Capture the cell that displays the provided text and extract its (X, Y) central coordinate. 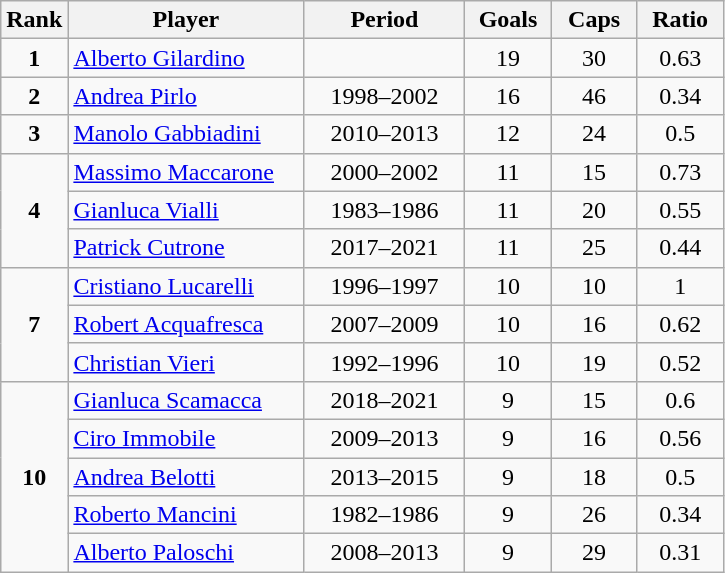
Andrea Pirlo (186, 96)
Manolo Gabbiadini (186, 134)
Period (384, 20)
Massimo Maccarone (186, 172)
Rank (34, 20)
1983–1986 (384, 210)
29 (594, 553)
0.44 (680, 248)
0.62 (680, 324)
18 (594, 477)
Ciro Immobile (186, 438)
24 (594, 134)
Caps (594, 20)
0.6 (680, 400)
1996–1997 (384, 286)
Ratio (680, 20)
0.56 (680, 438)
12 (508, 134)
2 (34, 96)
2008–2013 (384, 553)
0.55 (680, 210)
26 (594, 515)
0.52 (680, 362)
30 (594, 58)
2007–2009 (384, 324)
1982–1986 (384, 515)
46 (594, 96)
Gianluca Scamacca (186, 400)
Goals (508, 20)
2000–2002 (384, 172)
7 (34, 324)
0.73 (680, 172)
Cristiano Lucarelli (186, 286)
2010–2013 (384, 134)
2018–2021 (384, 400)
Alberto Gilardino (186, 58)
2009–2013 (384, 438)
4 (34, 210)
Christian Vieri (186, 362)
3 (34, 134)
Patrick Cutrone (186, 248)
25 (594, 248)
Player (186, 20)
1998–2002 (384, 96)
1992–1996 (384, 362)
0.31 (680, 553)
Alberto Paloschi (186, 553)
2017–2021 (384, 248)
0.63 (680, 58)
Roberto Mancini (186, 515)
2013–2015 (384, 477)
20 (594, 210)
Andrea Belotti (186, 477)
Robert Acquafresca (186, 324)
Gianluca Vialli (186, 210)
